Locate the cell with the specified text and output its [x, y] center coordinate. 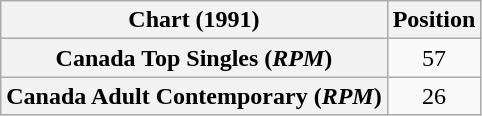
26 [434, 96]
57 [434, 58]
Position [434, 20]
Chart (1991) [194, 20]
Canada Top Singles (RPM) [194, 58]
Canada Adult Contemporary (RPM) [194, 96]
